Determine the [x, y] coordinate at the center of the cell enclosing the given text.  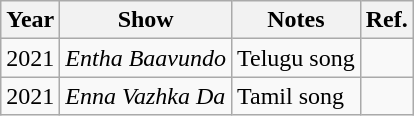
Entha Baavundo [146, 58]
Year [30, 20]
Notes [296, 20]
Ref. [386, 20]
Tamil song [296, 96]
Show [146, 20]
Telugu song [296, 58]
Enna Vazhka Da [146, 96]
